Scan for the cell matching the given text and deliver its (x, y) coordinate at center. 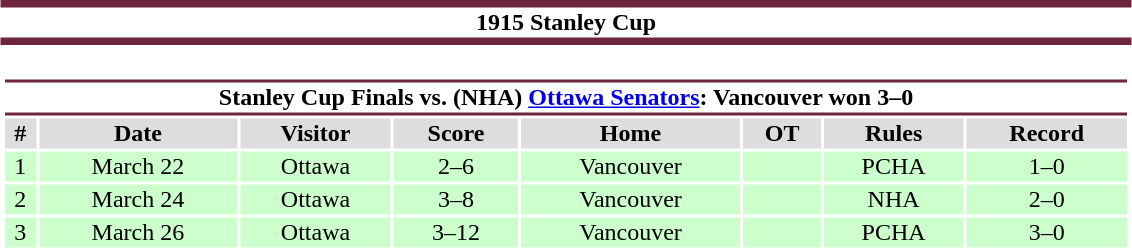
3–12 (456, 233)
March 24 (138, 199)
1915 Stanley Cup (566, 22)
NHA (894, 199)
# (20, 133)
Home (630, 133)
OT (782, 133)
Date (138, 133)
1 (20, 167)
2 (20, 199)
3–0 (1046, 233)
3 (20, 233)
Record (1046, 133)
March 26 (138, 233)
March 22 (138, 167)
Score (456, 133)
Rules (894, 133)
Visitor (316, 133)
1–0 (1046, 167)
2–0 (1046, 199)
Stanley Cup Finals vs. (NHA) Ottawa Senators: Vancouver won 3–0 (566, 98)
2–6 (456, 167)
3–8 (456, 199)
